Pinpoint the cell where the given text exists, returning its [x, y] midpoint coordinate. 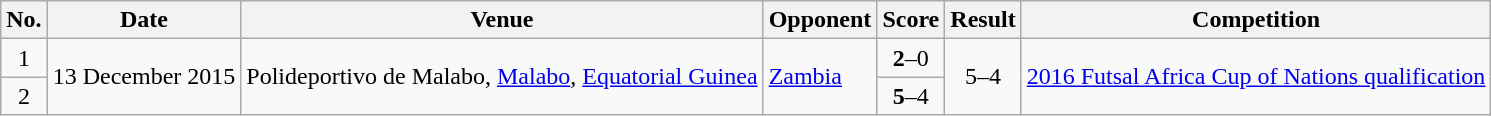
13 December 2015 [144, 77]
Polideportivo de Malabo, Malabo, Equatorial Guinea [502, 77]
Date [144, 20]
Zambia [820, 77]
2–0 [911, 58]
2016 Futsal Africa Cup of Nations qualification [1256, 77]
No. [24, 20]
Venue [502, 20]
Result [983, 20]
Opponent [820, 20]
Score [911, 20]
2 [24, 96]
Competition [1256, 20]
1 [24, 58]
